Return (X, Y) of the center of cell containing provided text 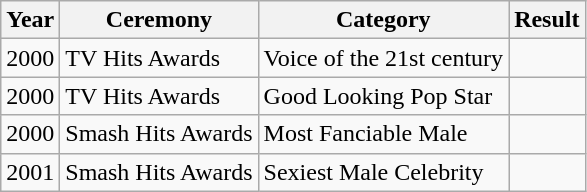
Year (30, 20)
Good Looking Pop Star (384, 96)
Voice of the 21st century (384, 58)
Result (547, 20)
2001 (30, 172)
Sexiest Male Celebrity (384, 172)
Category (384, 20)
Most Fanciable Male (384, 134)
Ceremony (159, 20)
